Scan for the cell matching the given text and deliver its [x, y] coordinate at center. 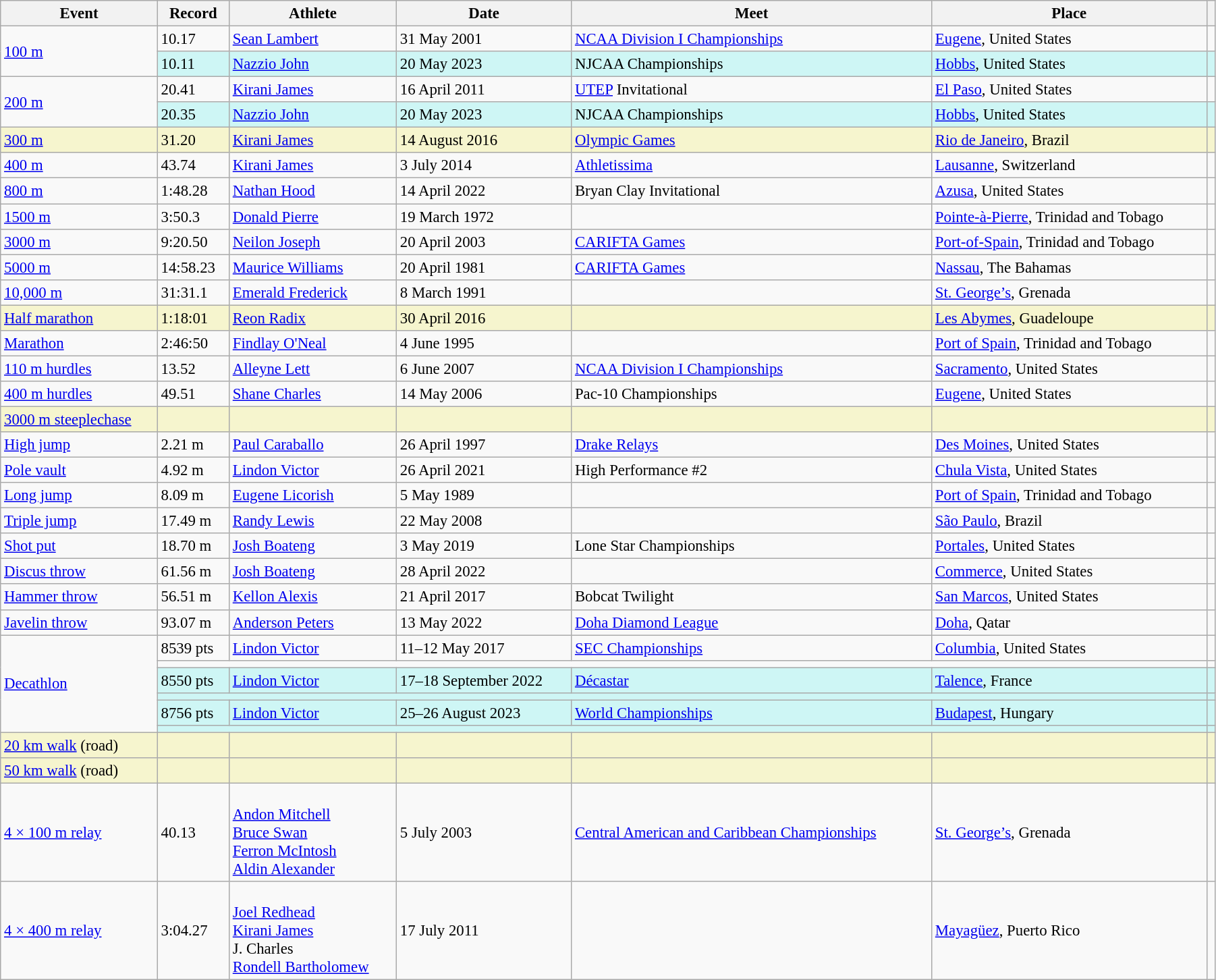
Portales, United States [1069, 546]
Date [485, 13]
Doha, Qatar [1069, 622]
High jump [79, 445]
14:58.23 [193, 267]
Drake Relays [752, 445]
Neilon Joseph [312, 242]
40.13 [193, 833]
Andon MitchellBruce SwanFerron McIntoshAldin Alexander [312, 833]
Athlete [312, 13]
Port-of-Spain, Trinidad and Tobago [1069, 242]
61.56 m [193, 572]
400 m hurdles [79, 394]
Discus throw [79, 572]
Long jump [79, 495]
Event [79, 13]
Sacramento, United States [1069, 369]
93.07 m [193, 622]
4.92 m [193, 470]
9:20.50 [193, 242]
Javelin throw [79, 622]
Marathon [79, 344]
UTEP Invitational [752, 90]
Paul Caraballo [312, 445]
49.51 [193, 394]
Eugene Licorish [312, 495]
Kellon Alexis [312, 597]
4 × 100 m relay [79, 833]
Triple jump [79, 521]
1:48.28 [193, 191]
Donald Pierre [312, 217]
200 m [79, 103]
50 km walk (road) [79, 771]
20.35 [193, 115]
8.09 m [193, 495]
Pac-10 Championships [752, 394]
Bryan Clay Invitational [752, 191]
Anderson Peters [312, 622]
14 April 2022 [485, 191]
World Championships [752, 713]
Bobcat Twilight [752, 597]
8756 pts [193, 713]
Half marathon [79, 318]
400 m [79, 165]
Décastar [752, 680]
5 July 2003 [485, 833]
Hammer throw [79, 597]
17 July 2011 [485, 931]
2:46:50 [193, 344]
Lausanne, Switzerland [1069, 165]
11–12 May 2017 [485, 648]
Maurice Williams [312, 267]
25–26 August 2023 [485, 713]
21 April 2017 [485, 597]
High Performance #2 [752, 470]
30 April 2016 [485, 318]
Nathan Hood [312, 191]
Central American and Caribbean Championships [752, 833]
Record [193, 13]
43.74 [193, 165]
Shot put [79, 546]
Findlay O'Neal [312, 344]
San Marcos, United States [1069, 597]
Shane Charles [312, 394]
Pole vault [79, 470]
3:50.3 [193, 217]
Athletissima [752, 165]
26 April 1997 [485, 445]
800 m [79, 191]
31 May 2001 [485, 39]
3 May 2019 [485, 546]
Randy Lewis [312, 521]
2.21 m [193, 445]
300 m [79, 140]
17.49 m [193, 521]
Columbia, United States [1069, 648]
Nassau, The Bahamas [1069, 267]
Commerce, United States [1069, 572]
4 June 1995 [485, 344]
Les Abymes, Guadeloupe [1069, 318]
10.17 [193, 39]
8550 pts [193, 680]
3000 m [79, 242]
Pointe-à-Pierre, Trinidad and Tobago [1069, 217]
Budapest, Hungary [1069, 713]
Meet [752, 13]
14 May 2006 [485, 394]
3 July 2014 [485, 165]
1500 m [79, 217]
Decathlon [79, 684]
Mayagüez, Puerto Rico [1069, 931]
Olympic Games [752, 140]
20 km walk (road) [79, 745]
Lone Star Championships [752, 546]
20 April 2003 [485, 242]
18.70 m [193, 546]
8539 pts [193, 648]
13.52 [193, 369]
14 August 2016 [485, 140]
16 April 2011 [485, 90]
Talence, France [1069, 680]
31.20 [193, 140]
28 April 2022 [485, 572]
100 m [79, 51]
3000 m steeplechase [79, 419]
22 May 2008 [485, 521]
110 m hurdles [79, 369]
Joel RedheadKirani JamesJ. CharlesRondell Bartholomew [312, 931]
26 April 2021 [485, 470]
Chula Vista, United States [1069, 470]
10,000 m [79, 292]
Sean Lambert [312, 39]
Place [1069, 13]
4 × 400 m relay [79, 931]
19 March 1972 [485, 217]
Rio de Janeiro, Brazil [1069, 140]
5000 m [79, 267]
Emerald Frederick [312, 292]
Alleyne Lett [312, 369]
17–18 September 2022 [485, 680]
SEC Championships [752, 648]
13 May 2022 [485, 622]
5 May 1989 [485, 495]
Doha Diamond League [752, 622]
São Paulo, Brazil [1069, 521]
8 March 1991 [485, 292]
Azusa, United States [1069, 191]
Reon Radix [312, 318]
El Paso, United States [1069, 90]
20.41 [193, 90]
6 June 2007 [485, 369]
56.51 m [193, 597]
3:04.27 [193, 931]
Des Moines, United States [1069, 445]
1:18:01 [193, 318]
10.11 [193, 64]
31:31.1 [193, 292]
20 April 1981 [485, 267]
